Extract the (x, y) coordinate from the center of the cell holding the provided text.  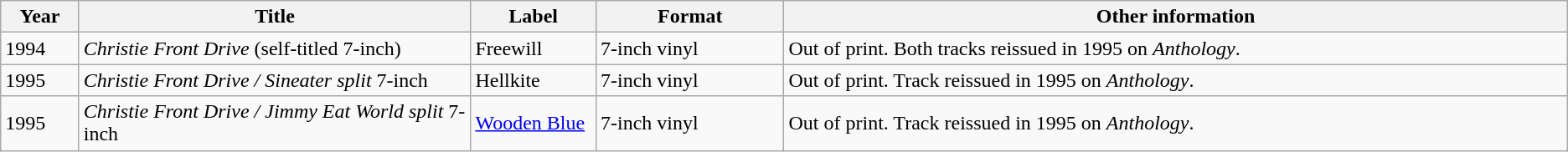
Out of print. Both tracks reissued in 1995 on Anthology. (1176, 48)
Wooden Blue (534, 124)
Christie Front Drive / Sineater split 7-inch (275, 80)
Freewill (534, 48)
Title (275, 17)
Hellkite (534, 80)
Year (40, 17)
Label (534, 17)
Other information (1176, 17)
Christie Front Drive / Jimmy Eat World split 7-inch (275, 124)
1994 (40, 48)
Format (690, 17)
Christie Front Drive (self-titled 7-inch) (275, 48)
